Locate the cell with the specified text and output its (X, Y) center coordinate. 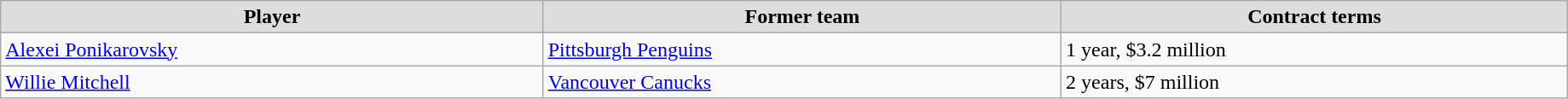
Former team (801, 17)
Vancouver Canucks (801, 82)
Player (272, 17)
Alexei Ponikarovsky (272, 49)
Willie Mitchell (272, 82)
1 year, $3.2 million (1315, 49)
Contract terms (1315, 17)
Pittsburgh Penguins (801, 49)
2 years, $7 million (1315, 82)
